Pinpoint the cell where the given text exists, returning its (X, Y) midpoint coordinate. 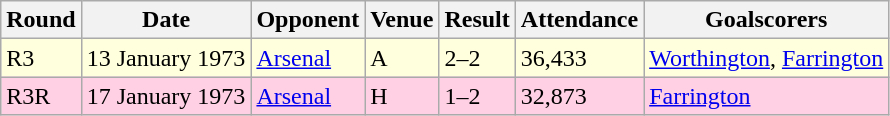
Date (166, 20)
17 January 1973 (166, 96)
13 January 1973 (166, 58)
R3 (41, 58)
2–2 (477, 58)
36,433 (579, 58)
Worthington, Farrington (766, 58)
Opponent (308, 20)
A (402, 58)
Result (477, 20)
Venue (402, 20)
Round (41, 20)
Farrington (766, 96)
32,873 (579, 96)
R3R (41, 96)
H (402, 96)
Attendance (579, 20)
Goalscorers (766, 20)
1–2 (477, 96)
